Detect which cell encompasses the target text, then output its [x, y] center coordinate. 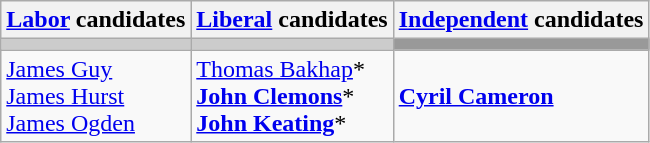
Liberal candidates [292, 20]
Cyril Cameron [521, 96]
Labor candidates [96, 20]
James GuyJames HurstJames Ogden [96, 96]
Independent candidates [521, 20]
Thomas Bakhap*John Clemons*John Keating* [292, 96]
